Capture the cell that displays the provided text and extract its (X, Y) central coordinate. 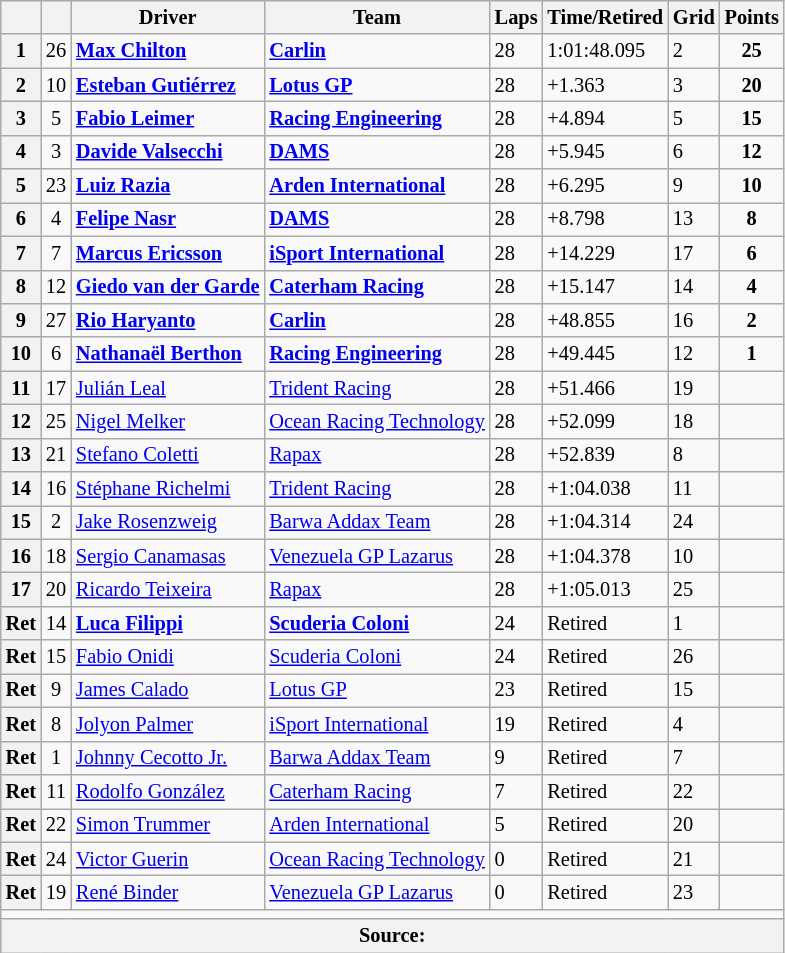
+49.445 (605, 354)
27 (56, 320)
Victor Guerin (168, 859)
Nathanaël Berthon (168, 354)
Laps (516, 17)
+48.855 (605, 320)
Driver (168, 17)
Rodolfo González (168, 791)
+5.945 (605, 152)
+1.363 (605, 85)
Team (376, 17)
Fabio Onidi (168, 657)
+15.147 (605, 287)
+51.466 (605, 388)
Sergio Canamasas (168, 556)
Stefano Coletti (168, 455)
Max Chilton (168, 51)
+8.798 (605, 219)
+1:04.378 (605, 556)
Luiz Razia (168, 186)
René Binder (168, 892)
Julián Leal (168, 388)
Stéphane Richelmi (168, 489)
+1:04.038 (605, 489)
Points (752, 17)
Nigel Melker (168, 421)
+14.229 (605, 253)
Jake Rosenzweig (168, 522)
+6.295 (605, 186)
James Calado (168, 690)
+1:05.013 (605, 589)
Source: (392, 936)
Giedo van der Garde (168, 287)
Jolyon Palmer (168, 724)
1:01:48.095 (605, 51)
Simon Trummer (168, 825)
Fabio Leimer (168, 118)
Time/Retired (605, 17)
Felipe Nasr (168, 219)
Ricardo Teixeira (168, 589)
Rio Haryanto (168, 320)
Davide Valsecchi (168, 152)
Esteban Gutiérrez (168, 85)
Luca Filippi (168, 623)
Marcus Ericsson (168, 253)
Johnny Cecotto Jr. (168, 758)
+4.894 (605, 118)
+1:04.314 (605, 522)
+52.839 (605, 455)
Grid (694, 17)
+52.099 (605, 421)
